Locate the cell with the specified text and output its [X, Y] center coordinate. 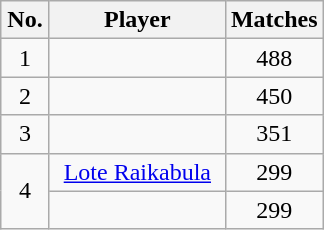
2 [26, 96]
488 [274, 58]
Lote Raikabula [137, 172]
351 [274, 134]
4 [26, 191]
Player [137, 20]
1 [26, 58]
450 [274, 96]
Matches [274, 20]
No. [26, 20]
3 [26, 134]
